Capture the cell that displays the provided text and extract its [X, Y] central coordinate. 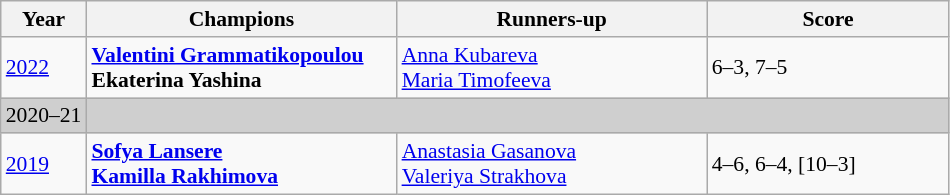
4–6, 6–4, [10–3] [828, 164]
Score [828, 19]
Year [44, 19]
Valentini Grammatikopoulou Ekaterina Yashina [241, 68]
Champions [241, 19]
2019 [44, 164]
Runners-up [552, 19]
2020–21 [44, 116]
Anna Kubareva Maria Timofeeva [552, 68]
6–3, 7–5 [828, 68]
Sofya Lansere Kamilla Rakhimova [241, 164]
Anastasia Gasanova Valeriya Strakhova [552, 164]
2022 [44, 68]
